From the cell containing the given text, extract its center point as [X, Y] coordinate. 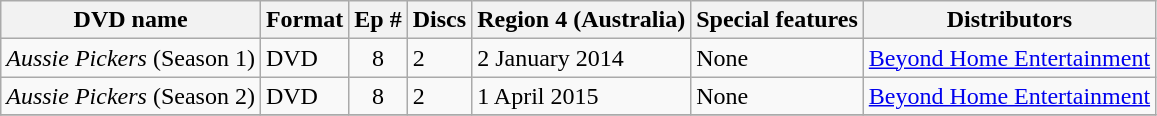
2 January 2014 [582, 58]
Distributors [1009, 20]
1 April 2015 [582, 96]
Discs [439, 20]
Format [304, 20]
Aussie Pickers (Season 1) [131, 58]
DVD name [131, 20]
Region 4 (Australia) [582, 20]
Ep # [378, 20]
Aussie Pickers (Season 2) [131, 96]
Special features [778, 20]
